Return [X, Y] of the center of cell containing provided text 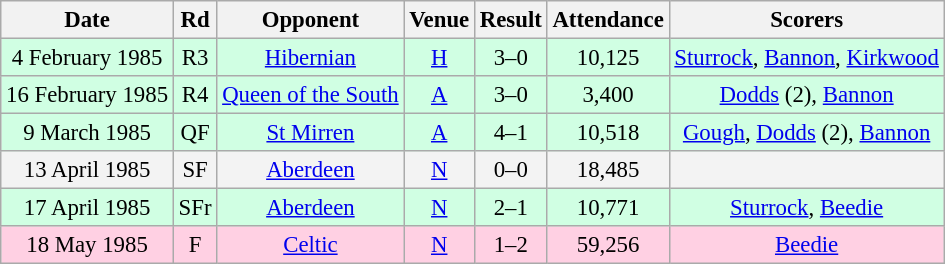
18 May 1985 [88, 245]
Dodds (2), Bannon [806, 95]
Celtic [310, 245]
Venue [440, 20]
2–1 [510, 208]
St Mirren [310, 133]
18,485 [608, 170]
Sturrock, Beedie [806, 208]
17 April 1985 [88, 208]
R3 [195, 58]
Result [510, 20]
Opponent [310, 20]
F [195, 245]
Queen of the South [310, 95]
SFr [195, 208]
16 February 1985 [88, 95]
Attendance [608, 20]
Rd [195, 20]
59,256 [608, 245]
Gough, Dodds (2), Bannon [806, 133]
0–0 [510, 170]
SF [195, 170]
H [440, 58]
Date [88, 20]
13 April 1985 [88, 170]
Hibernian [310, 58]
10,125 [608, 58]
9 March 1985 [88, 133]
Sturrock, Bannon, Kirkwood [806, 58]
QF [195, 133]
Scorers [806, 20]
3,400 [608, 95]
4–1 [510, 133]
10,771 [608, 208]
4 February 1985 [88, 58]
R4 [195, 95]
10,518 [608, 133]
Beedie [806, 245]
1–2 [510, 245]
